Scan for the cell matching the given text and deliver its (X, Y) coordinate at center. 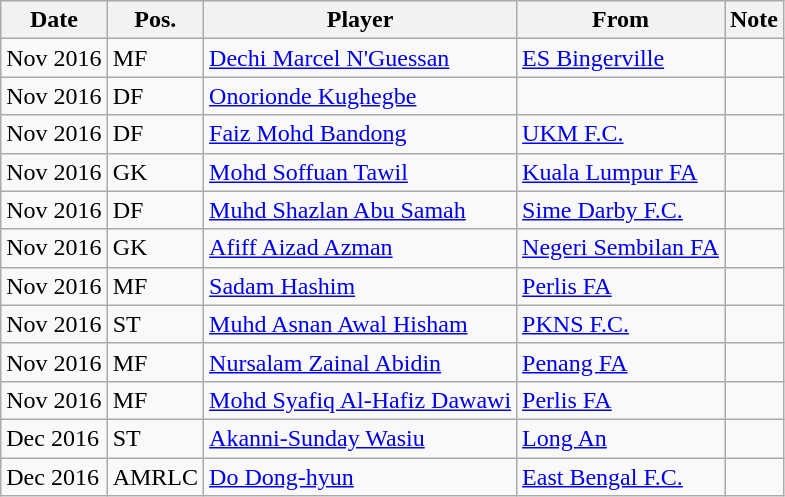
Date (54, 20)
Muhd Asnan Awal Hisham (360, 324)
PKNS F.C. (621, 324)
Pos. (155, 20)
AMRLC (155, 477)
Kuala Lumpur FA (621, 172)
Sime Darby F.C. (621, 210)
Sadam Hashim (360, 286)
Dechi Marcel N'Guessan (360, 58)
Negeri Sembilan FA (621, 248)
Afiff Aizad Azman (360, 248)
Long An (621, 438)
ES Bingerville (621, 58)
Nursalam Zainal Abidin (360, 362)
UKM F.C. (621, 134)
Muhd Shazlan Abu Samah (360, 210)
Mohd Syafiq Al-Hafiz Dawawi (360, 400)
Onorionde Kughegbe (360, 96)
Note (754, 20)
Akanni-Sunday Wasiu (360, 438)
Faiz Mohd Bandong (360, 134)
East Bengal F.C. (621, 477)
Player (360, 20)
Mohd Soffuan Tawil (360, 172)
From (621, 20)
Do Dong-hyun (360, 477)
Penang FA (621, 362)
